Return [x, y] of the center of cell containing provided text 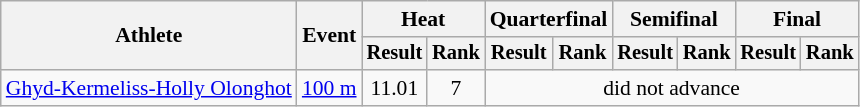
Heat [424, 19]
Athlete [149, 36]
Quarterfinal [549, 19]
11.01 [395, 88]
Event [330, 36]
did not advance [672, 88]
Semifinal [674, 19]
Ghyd-Kermeliss-Holly Olonghot [149, 88]
100 m [330, 88]
Final [796, 19]
7 [456, 88]
